Locate the cell with the specified text and output its (x, y) center coordinate. 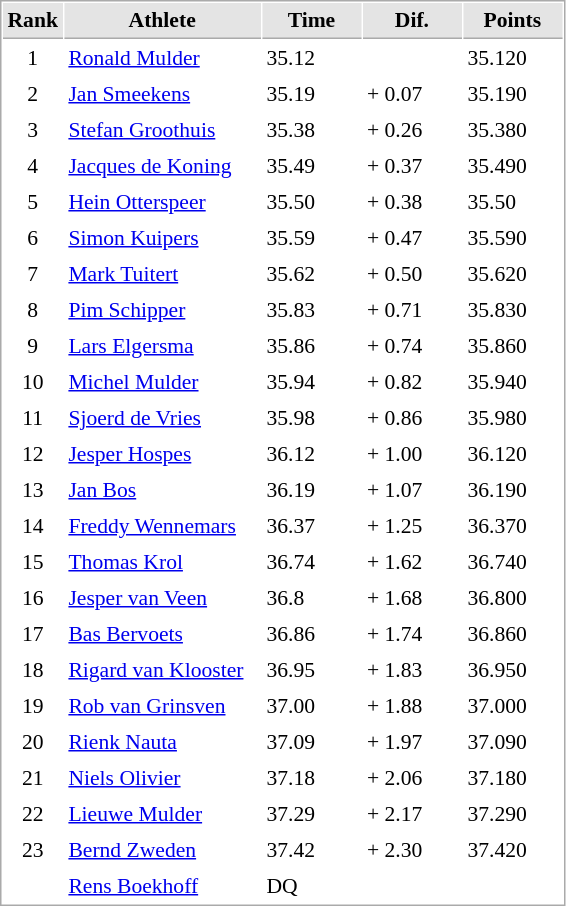
Freddy Wennemars (162, 525)
+ 0.47 (412, 237)
37.00 (312, 705)
36.860 (512, 633)
35.38 (312, 129)
35.12 (312, 57)
7 (32, 273)
Dif. (412, 21)
+ 2.30 (412, 849)
Lieuwe Mulder (162, 813)
Hein Otterspeer (162, 201)
Rank (32, 21)
35.62 (312, 273)
36.95 (312, 669)
18 (32, 669)
36.190 (512, 489)
36.74 (312, 561)
Thomas Krol (162, 561)
+ 0.71 (412, 309)
4 (32, 165)
37.090 (512, 741)
+ 1.62 (412, 561)
3 (32, 129)
36.86 (312, 633)
2 (32, 93)
35.98 (312, 417)
Lars Elgersma (162, 345)
Rens Boekhoff (162, 885)
Time (312, 21)
10 (32, 381)
6 (32, 237)
35.380 (512, 129)
Jesper Hospes (162, 453)
Bernd Zweden (162, 849)
+ 0.38 (412, 201)
Jesper van Veen (162, 597)
+ 0.86 (412, 417)
35.94 (312, 381)
37.18 (312, 777)
35.59 (312, 237)
36.19 (312, 489)
+ 0.74 (412, 345)
12 (32, 453)
37.180 (512, 777)
35.86 (312, 345)
+ 2.06 (412, 777)
Michel Mulder (162, 381)
Points (512, 21)
Rienk Nauta (162, 741)
35.860 (512, 345)
+ 1.74 (412, 633)
36.800 (512, 597)
+ 1.25 (412, 525)
21 (32, 777)
+ 0.37 (412, 165)
+ 1.88 (412, 705)
37.290 (512, 813)
35.190 (512, 93)
+ 1.97 (412, 741)
8 (32, 309)
36.740 (512, 561)
36.370 (512, 525)
+ 1.83 (412, 669)
35.620 (512, 273)
37.42 (312, 849)
Pim Schipper (162, 309)
5 (32, 201)
9 (32, 345)
23 (32, 849)
Bas Bervoets (162, 633)
37.29 (312, 813)
37.09 (312, 741)
36.120 (512, 453)
Rigard van Klooster (162, 669)
Stefan Groothuis (162, 129)
35.83 (312, 309)
35.490 (512, 165)
20 (32, 741)
35.940 (512, 381)
22 (32, 813)
Sjoerd de Vries (162, 417)
15 (32, 561)
Jacques de Koning (162, 165)
11 (32, 417)
36.950 (512, 669)
Mark Tuitert (162, 273)
35.980 (512, 417)
13 (32, 489)
+ 1.07 (412, 489)
35.19 (312, 93)
+ 1.68 (412, 597)
+ 2.17 (412, 813)
Niels Olivier (162, 777)
36.12 (312, 453)
19 (32, 705)
Simon Kuipers (162, 237)
Rob van Grinsven (162, 705)
16 (32, 597)
Jan Bos (162, 489)
+ 0.07 (412, 93)
36.8 (312, 597)
Ronald Mulder (162, 57)
17 (32, 633)
+ 1.00 (412, 453)
14 (32, 525)
37.420 (512, 849)
35.830 (512, 309)
+ 0.50 (412, 273)
35.590 (512, 237)
+ 0.82 (412, 381)
DQ (312, 885)
Athlete (162, 21)
Jan Smeekens (162, 93)
37.000 (512, 705)
1 (32, 57)
+ 0.26 (412, 129)
35.120 (512, 57)
36.37 (312, 525)
35.49 (312, 165)
